For the text-containing cell, return its midpoint in [X, Y] coordinate format. 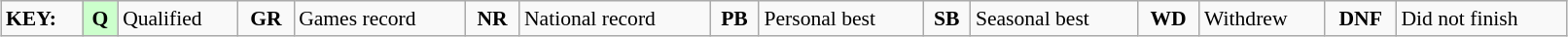
DNF [1361, 18]
Q [100, 18]
Personal best [840, 18]
WD [1168, 18]
NR [492, 18]
Qualified [178, 18]
SB [947, 18]
Games record [379, 18]
Seasonal best [1054, 18]
PB [735, 18]
GR [267, 18]
KEY: [42, 18]
Withdrew [1263, 18]
Did not finish [1481, 18]
National record [615, 18]
